Detect which cell encompasses the target text, then output its (X, Y) center coordinate. 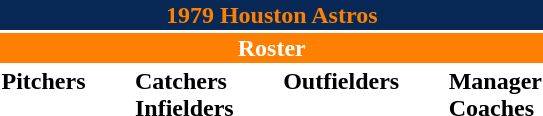
Roster (272, 48)
1979 Houston Astros (272, 15)
